Return (x, y) of the center of cell containing provided text 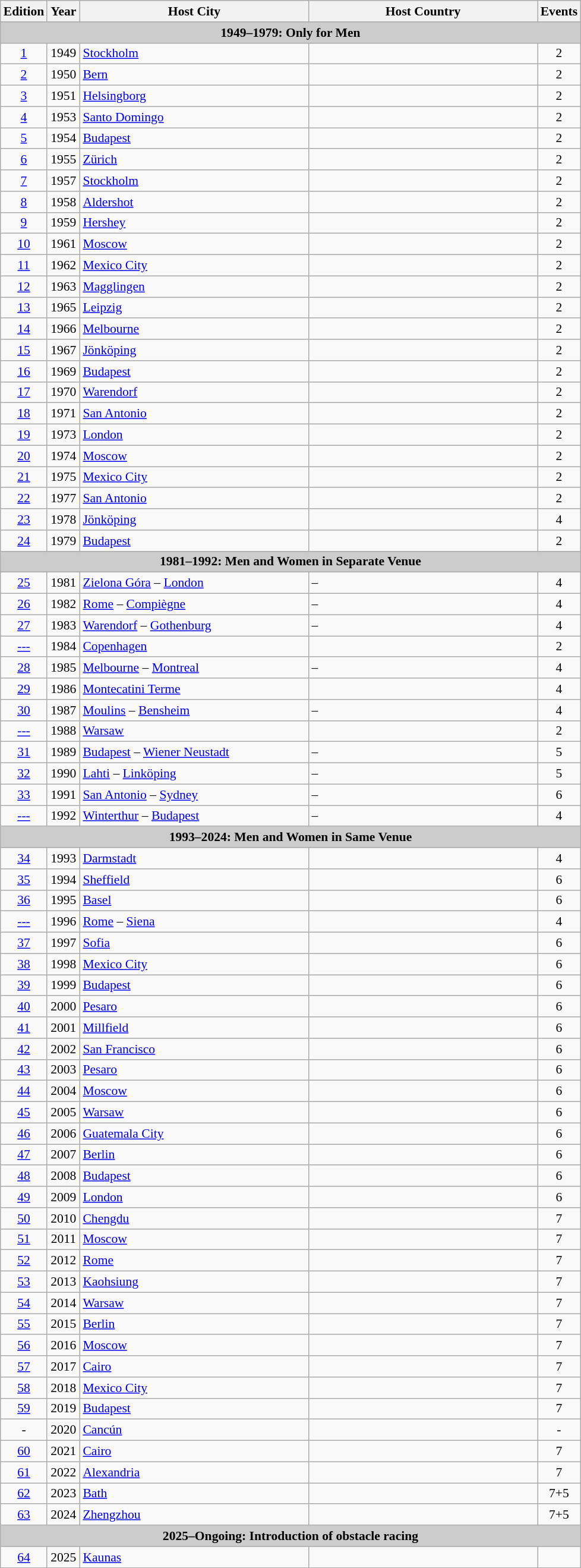
26 (24, 604)
1958 (63, 202)
2023 (63, 1494)
44 (24, 1091)
40 (24, 1007)
1961 (63, 244)
19 (24, 435)
25 (24, 583)
1971 (63, 414)
2014 (63, 1303)
Alexandria (194, 1472)
48 (24, 1176)
Events (560, 11)
18 (24, 414)
1977 (63, 499)
60 (24, 1451)
San Antonio – Sydney (194, 795)
1991 (63, 795)
30 (24, 710)
1994 (63, 880)
2009 (63, 1197)
Year (63, 11)
2017 (63, 1367)
Melbourne – Montreal (194, 668)
1965 (63, 308)
Darmstadt (194, 858)
1975 (63, 477)
22 (24, 499)
49 (24, 1197)
Melbourne (194, 329)
1979 (63, 541)
45 (24, 1113)
Rome – Compiègne (194, 604)
31 (24, 752)
20 (24, 456)
1985 (63, 668)
Rome – Siena (194, 922)
1974 (63, 456)
Kaohsiung (194, 1282)
1959 (63, 223)
1949 (63, 53)
21 (24, 477)
12 (24, 286)
1962 (63, 266)
Santo Domingo (194, 117)
1966 (63, 329)
Helsingborg (194, 96)
2000 (63, 1007)
24 (24, 541)
58 (24, 1388)
29 (24, 689)
61 (24, 1472)
2022 (63, 1472)
Bath (194, 1494)
1998 (63, 964)
Zürich (194, 160)
23 (24, 519)
34 (24, 858)
35 (24, 880)
2016 (63, 1346)
1 (24, 53)
Sheffield (194, 880)
1988 (63, 731)
1997 (63, 943)
Copenhagen (194, 647)
27 (24, 625)
1984 (63, 647)
1990 (63, 774)
Chengdu (194, 1218)
Cancún (194, 1430)
43 (24, 1070)
2019 (63, 1409)
1993 (63, 858)
63 (24, 1515)
2025–Ongoing: Introduction of obstacle racing (290, 1536)
41 (24, 1028)
2012 (63, 1261)
Moulins – Bensheim (194, 710)
1949–1979: Only for Men (290, 33)
59 (24, 1409)
2006 (63, 1134)
62 (24, 1494)
1950 (63, 75)
Zielona Góra – London (194, 583)
1953 (63, 117)
Guatemala City (194, 1134)
53 (24, 1282)
39 (24, 985)
28 (24, 668)
11 (24, 266)
57 (24, 1367)
64 (24, 1557)
1995 (63, 901)
1987 (63, 710)
1954 (63, 138)
Kaunas (194, 1557)
Leipzig (194, 308)
1983 (63, 625)
16 (24, 371)
2020 (63, 1430)
2005 (63, 1113)
1981–1992: Men and Women in Separate Venue (290, 562)
15 (24, 350)
51 (24, 1239)
1989 (63, 752)
Warendorf – Gothenburg (194, 625)
1993–2024: Men and Women in Same Venue (290, 837)
1978 (63, 519)
Warendorf (194, 392)
Lahti – Linköping (194, 774)
2002 (63, 1049)
1996 (63, 922)
8 (24, 202)
50 (24, 1218)
54 (24, 1303)
Host Country (423, 11)
13 (24, 308)
3 (24, 96)
2001 (63, 1028)
38 (24, 964)
Winterthur – Budapest (194, 816)
42 (24, 1049)
1955 (63, 160)
56 (24, 1346)
2003 (63, 1070)
1982 (63, 604)
2013 (63, 1282)
1969 (63, 371)
2018 (63, 1388)
1986 (63, 689)
Millfield (194, 1028)
Budapest – Wiener Neustadt (194, 752)
2025 (63, 1557)
10 (24, 244)
Edition (24, 11)
33 (24, 795)
Bern (194, 75)
Basel (194, 901)
1973 (63, 435)
2008 (63, 1176)
2015 (63, 1324)
1981 (63, 583)
2021 (63, 1451)
Sofia (194, 943)
1963 (63, 286)
1970 (63, 392)
47 (24, 1155)
Montecatini Terme (194, 689)
Zhengzhou (194, 1515)
2004 (63, 1091)
36 (24, 901)
Hershey (194, 223)
46 (24, 1134)
Rome (194, 1261)
1951 (63, 96)
Aldershot (194, 202)
2011 (63, 1239)
1957 (63, 181)
San Francisco (194, 1049)
Host City (194, 11)
1992 (63, 816)
Magglingen (194, 286)
1999 (63, 985)
55 (24, 1324)
52 (24, 1261)
9 (24, 223)
2010 (63, 1218)
2007 (63, 1155)
32 (24, 774)
2024 (63, 1515)
37 (24, 943)
1967 (63, 350)
14 (24, 329)
17 (24, 392)
